Scan for the cell matching the given text and deliver its (X, Y) coordinate at center. 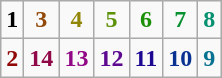
10 (180, 58)
6 (146, 20)
13 (76, 58)
3 (42, 20)
12 (112, 58)
5 (112, 20)
2 (12, 58)
1 (12, 20)
11 (146, 58)
14 (42, 58)
4 (76, 20)
7 (180, 20)
8 (210, 20)
9 (210, 58)
